Scan for the cell matching the given text and deliver its [X, Y] coordinate at center. 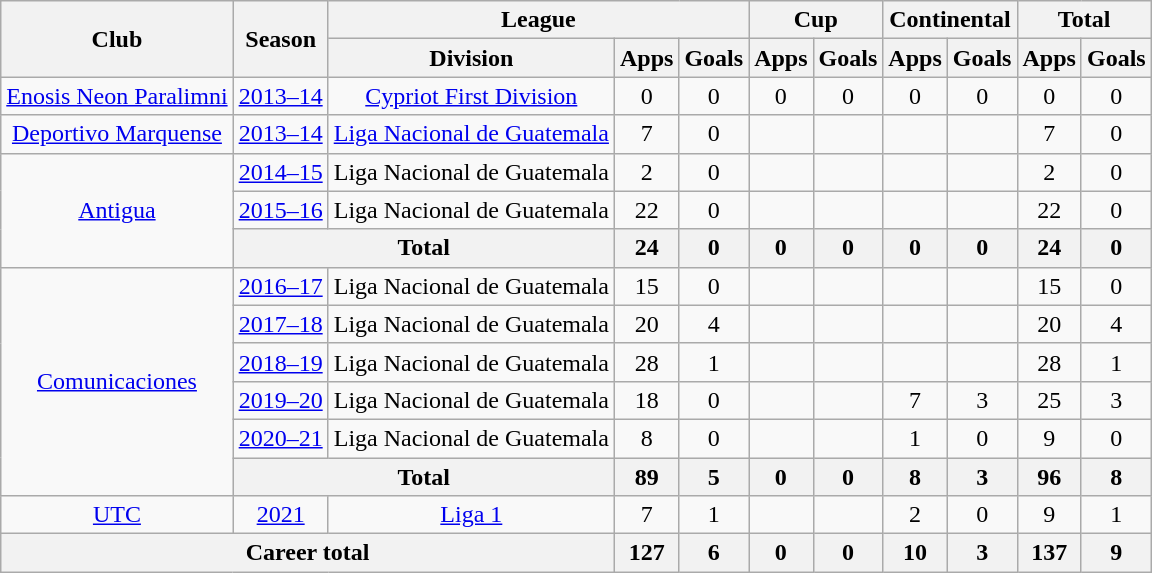
10 [915, 553]
127 [646, 553]
96 [1049, 477]
Division [471, 58]
Cup [816, 20]
137 [1049, 553]
Continental [950, 20]
5 [714, 477]
Comunicaciones [117, 381]
2017–18 [280, 324]
Career total [308, 553]
18 [646, 400]
2014–15 [280, 172]
Antigua [117, 210]
2019–20 [280, 400]
25 [1049, 400]
Season [280, 39]
89 [646, 477]
2015–16 [280, 210]
2018–19 [280, 362]
UTC [117, 515]
Enosis Neon Paralimni [117, 96]
2021 [280, 515]
Liga 1 [471, 515]
2016–17 [280, 286]
Cypriot First Division [471, 96]
6 [714, 553]
2020–21 [280, 438]
Club [117, 39]
League [538, 20]
Deportivo Marquense [117, 134]
